Detect which cell encompasses the target text, then output its [X, Y] center coordinate. 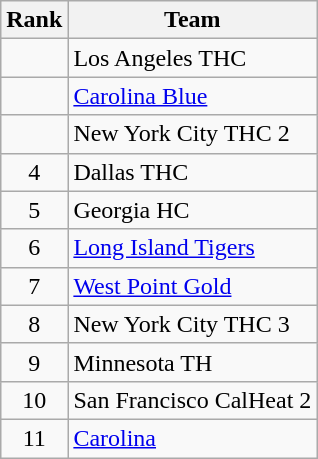
7 [34, 286]
4 [34, 172]
San Francisco CalHeat 2 [192, 400]
11 [34, 438]
8 [34, 324]
Carolina Blue [192, 96]
10 [34, 400]
Team [192, 20]
6 [34, 248]
Georgia HC [192, 210]
New York City THC 2 [192, 134]
Minnesota TH [192, 362]
Dallas THC [192, 172]
9 [34, 362]
Carolina [192, 438]
5 [34, 210]
New York City THC 3 [192, 324]
Long Island Tigers [192, 248]
Los Angeles THC [192, 58]
Rank [34, 20]
West Point Gold [192, 286]
